Capture the cell that displays the provided text and extract its [X, Y] central coordinate. 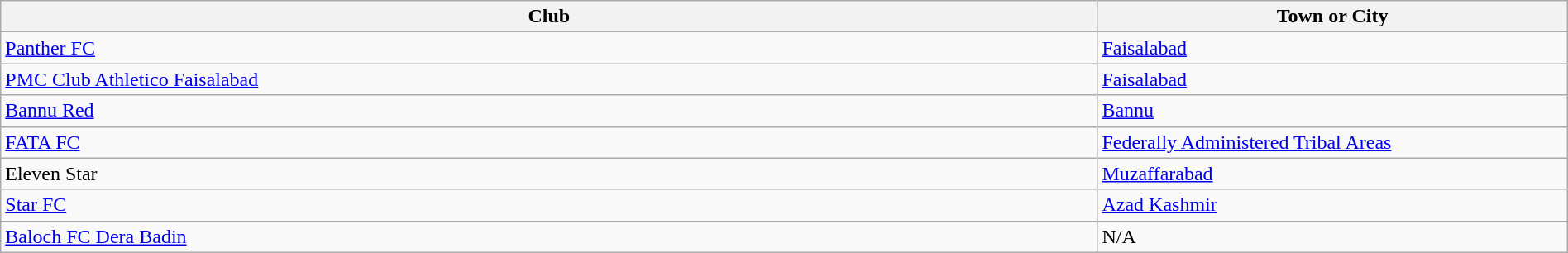
Federally Administered Tribal Areas [1332, 142]
Baloch FC Dera Badin [549, 236]
Panther FC [549, 48]
FATA FC [549, 142]
Azad Kashmir [1332, 205]
Muzaffarabad [1332, 174]
Eleven Star [549, 174]
Bannu [1332, 111]
PMC Club Athletico Faisalabad [549, 79]
Bannu Red [549, 111]
Club [549, 17]
Star FC [549, 205]
N/A [1332, 236]
Town or City [1332, 17]
